Capture the cell that displays the provided text and extract its [x, y] central coordinate. 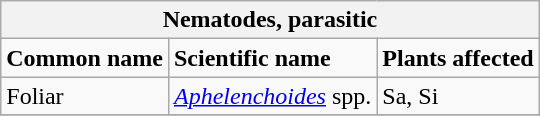
Sa, Si [458, 96]
Scientific name [272, 58]
Aphelenchoides spp. [272, 96]
Nematodes, parasitic [270, 20]
Plants affected [458, 58]
Common name [85, 58]
Foliar [85, 96]
